Output the [x, y] coordinate of the center of the cell containing the given text.  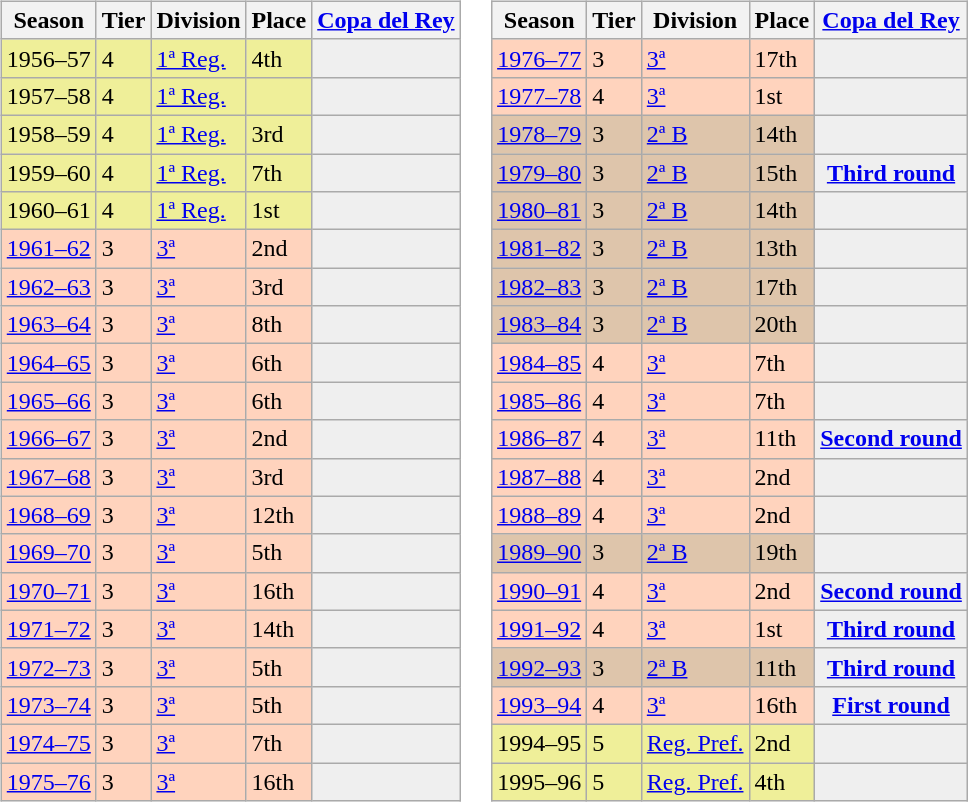
19th [782, 553]
1994–95 [540, 743]
1971–72 [48, 629]
1958–59 [48, 134]
1977–78 [540, 96]
1992–93 [540, 667]
1989–90 [540, 553]
12th [279, 515]
1987–88 [540, 477]
1979–80 [540, 173]
8th [279, 325]
1972–73 [48, 667]
1986–87 [540, 439]
1962–63 [48, 287]
1956–57 [48, 58]
20th [782, 325]
1978–79 [540, 134]
1984–85 [540, 363]
1959–60 [48, 173]
1973–74 [48, 705]
1963–64 [48, 325]
1981–82 [540, 249]
1990–91 [540, 591]
1988–89 [540, 515]
1966–67 [48, 439]
1976–77 [540, 58]
1960–61 [48, 211]
1969–70 [48, 553]
1980–81 [540, 211]
15th [782, 173]
1983–84 [540, 325]
1967–68 [48, 477]
1970–71 [48, 591]
1985–86 [540, 401]
1957–58 [48, 96]
1968–69 [48, 515]
1991–92 [540, 629]
1995–96 [540, 781]
First round [892, 705]
1974–75 [48, 743]
1993–94 [540, 705]
13th [782, 249]
1961–62 [48, 249]
1964–65 [48, 363]
1975–76 [48, 781]
1982–83 [540, 287]
1965–66 [48, 401]
